Locate the cell with the specified text and output its [X, Y] center coordinate. 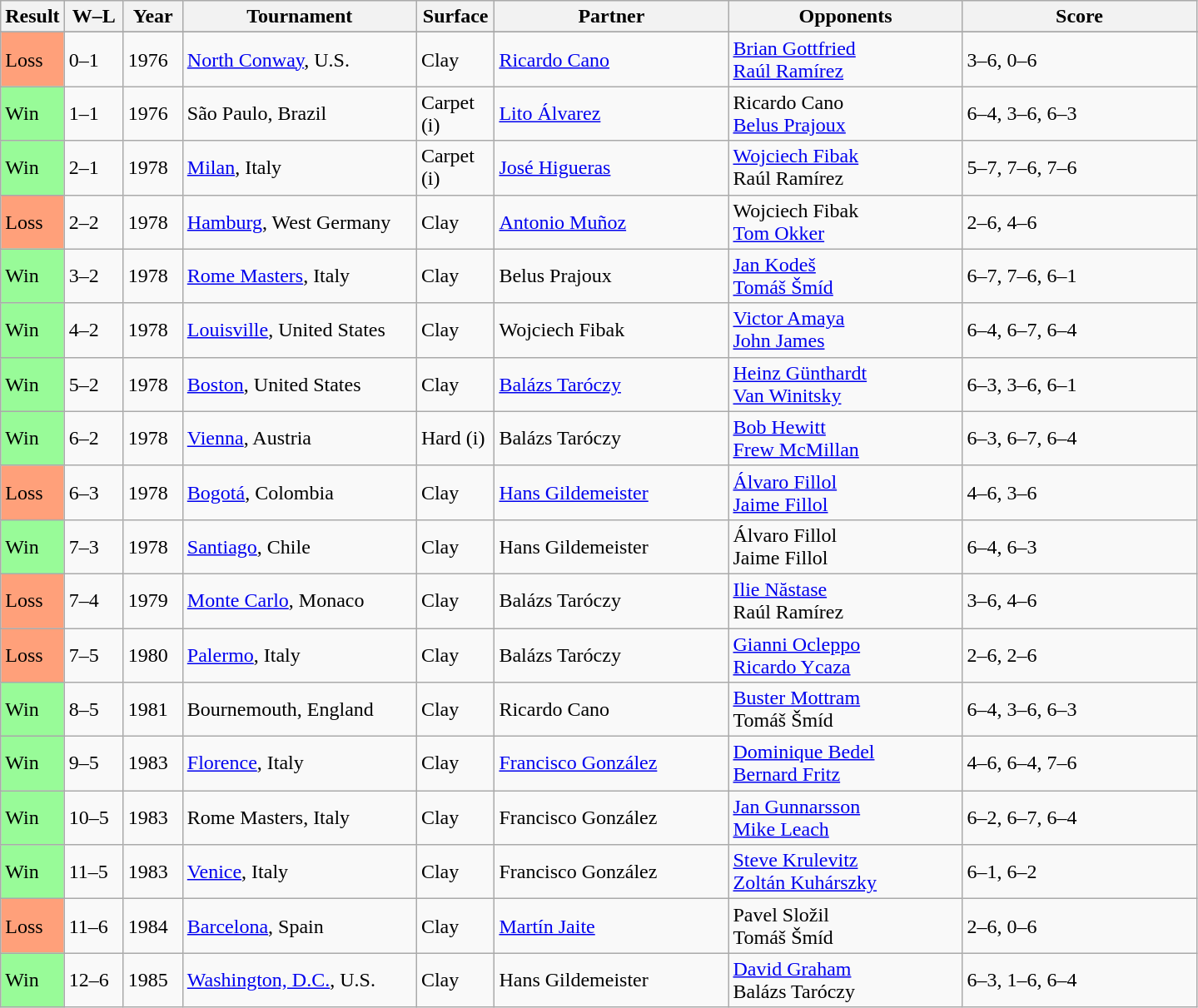
Ricardo Cano Belus Prajoux [846, 113]
Santiago, Chile [300, 546]
Wojciech Fibak Raúl Ramírez [846, 168]
Partner [611, 17]
4–6, 6–4, 7–6 [1079, 764]
Louisville, United States [300, 330]
Victor Amaya John James [846, 330]
Brian Gottfried Raúl Ramírez [846, 60]
7–4 [93, 601]
Jan Kodeš Tomáš Šmíd [846, 276]
6–2 [93, 438]
8–5 [93, 709]
Heinz Günthardt Van Winitsky [846, 385]
6–1, 6–2 [1079, 872]
Bob Hewitt Frew McMillan [846, 438]
1980 [153, 654]
Palermo, Italy [300, 654]
Score [1079, 17]
Milan, Italy [300, 168]
Tournament [300, 17]
David Graham Balázs Taróczy [846, 981]
Washington, D.C., U.S. [300, 981]
6–7, 7–6, 6–1 [1079, 276]
2–1 [93, 168]
Barcelona, Spain [300, 926]
Venice, Italy [300, 872]
Result [32, 17]
6–4, 6–3 [1079, 546]
1984 [153, 926]
Florence, Italy [300, 764]
Jan Gunnarsson Mike Leach [846, 817]
São Paulo, Brazil [300, 113]
5–2 [93, 385]
José Higueras [611, 168]
5–7, 7–6, 7–6 [1079, 168]
Ilie Năstase Raúl Ramírez [846, 601]
Opponents [846, 17]
0–1 [93, 60]
11–5 [93, 872]
Monte Carlo, Monaco [300, 601]
Martín Jaite [611, 926]
3–2 [93, 276]
12–6 [93, 981]
Wojciech Fibak Tom Okker [846, 221]
Antonio Muñoz [611, 221]
6–3, 6–7, 6–4 [1079, 438]
Hamburg, West Germany [300, 221]
North Conway, U.S. [300, 60]
6–4, 6–7, 6–4 [1079, 330]
6–3, 1–6, 6–4 [1079, 981]
4–6, 3–6 [1079, 493]
7–3 [93, 546]
4–2 [93, 330]
11–6 [93, 926]
Gianni Ocleppo Ricardo Ycaza [846, 654]
6–2, 6–7, 6–4 [1079, 817]
Boston, United States [300, 385]
2–6, 4–6 [1079, 221]
Steve Krulevitz Zoltán Kuhárszky [846, 872]
1979 [153, 601]
6–3, 3–6, 6–1 [1079, 385]
Dominique Bedel Bernard Fritz [846, 764]
W–L [93, 17]
7–5 [93, 654]
Bournemouth, England [300, 709]
2–6, 2–6 [1079, 654]
6–3 [93, 493]
3–6, 0–6 [1079, 60]
1985 [153, 981]
Surface [455, 17]
Vienna, Austria [300, 438]
1981 [153, 709]
1–1 [93, 113]
Belus Prajoux [611, 276]
2–6, 0–6 [1079, 926]
Buster Mottram Tomáš Šmíd [846, 709]
Pavel Složil Tomáš Šmíd [846, 926]
Bogotá, Colombia [300, 493]
Wojciech Fibak [611, 330]
Hard (i) [455, 438]
10–5 [93, 817]
3–6, 4–6 [1079, 601]
2–2 [93, 221]
Year [153, 17]
9–5 [93, 764]
Lito Álvarez [611, 113]
